Capture the cell that displays the provided text and extract its [x, y] central coordinate. 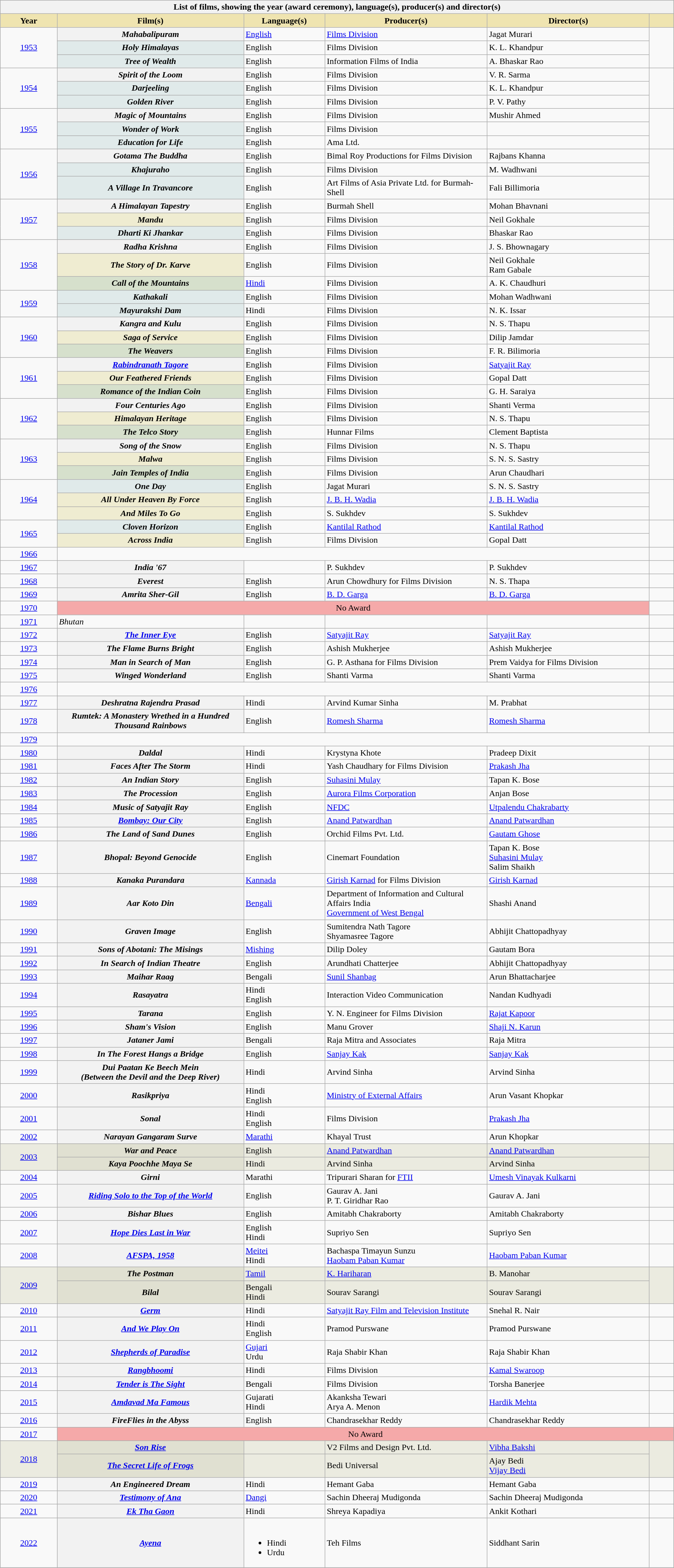
Wonder of Work [151, 129]
Rangbhoomi [151, 1370]
1994 [29, 995]
Tapan K. BoseSuhasini MulaySalim Shaikh [568, 857]
1982 [29, 780]
2011 [29, 1328]
Kannada [284, 880]
N. S. Thapa [568, 581]
Anjan Bose [568, 793]
1954 [29, 88]
Tamil [284, 1274]
Gaurav A. Jani [568, 1196]
2022 [29, 1543]
All Under Heaven By Force [151, 500]
Bombay: Our City [151, 820]
Rasayatra [151, 995]
V. R. Sarma [568, 75]
Fali Billimoria [568, 188]
Across India [151, 540]
Vibha Bakshi [568, 1448]
Khayal Trust [406, 1137]
GujaratiHindi [284, 1402]
Y. N. Engineer for Films Division [406, 1013]
Art Films of Asia Private Ltd. for Burmah-Shell [406, 188]
2012 [29, 1352]
1962 [29, 418]
Daldal [151, 753]
Hope Dies Last in War [151, 1233]
Arvind Kumar Sinha [406, 703]
One Day [151, 486]
Producer(s) [406, 21]
Raja Mitra [568, 1040]
The Postman [151, 1274]
Tripurari Sharan for FTII [406, 1177]
Gautam Bora [568, 950]
BengaliHindi [284, 1292]
Arundhati Chatterjee [406, 963]
Dangi [284, 1498]
Jataner Jami [151, 1040]
1992 [29, 963]
Neil GokhaleRam Gabale [568, 265]
Siddhant Sarin [568, 1543]
V2 Films and Design Pvt. Ltd. [406, 1448]
In The Forest Hangs a Bridge [151, 1054]
Ministry of External Affairs [406, 1095]
1998 [29, 1054]
Akanksha TewariArya A. Menon [406, 1402]
G. P. Asthana for Films Division [406, 662]
2010 [29, 1310]
1979 [29, 739]
Amdavad Ma Famous [151, 1402]
Orchid Films Pvt. Ltd. [406, 834]
1985 [29, 820]
Rajat Kapoor [568, 1013]
Dharti Ki Jhankar [151, 233]
Language(s) [284, 21]
Narayan Gangaram Surve [151, 1137]
Pradeep Dixit [568, 753]
2003 [29, 1157]
Hardik Mehta [568, 1402]
2018 [29, 1459]
Bachaspa Timayun SunzuHaobam Paban Kumar [406, 1255]
Bedi Universal [406, 1466]
Sons of Abotani: The Misings [151, 950]
Neil Gokhale [568, 220]
Ankit Kothari [568, 1511]
Tarana [151, 1013]
A. K. Chaudhuri [568, 283]
2008 [29, 1255]
2017 [29, 1434]
Mandu [151, 220]
Sunil Shanbag [406, 977]
1965 [29, 533]
Sham's Vision [151, 1027]
Maihar Raag [151, 977]
1984 [29, 807]
Gotama The Buddha [151, 156]
1961 [29, 378]
Rabindranath Tagore [151, 364]
1997 [29, 1040]
Film(s) [151, 21]
And We Play On [151, 1328]
Year [29, 21]
Prem Vaidya for Films Division [568, 662]
Magic of Mountains [151, 115]
1972 [29, 635]
Son Rise [151, 1448]
Testimony of Ana [151, 1498]
Khajuraho [151, 170]
1971 [29, 622]
A Himalayan Tapestry [151, 206]
Education for Life [151, 142]
M. Wadhwani [568, 170]
Deshratna Rajendra Prasad [151, 703]
HindiUrdu [284, 1543]
Bhaskar Rao [568, 233]
Bishar Blues [151, 1214]
1978 [29, 721]
Manu Grover [406, 1027]
Cloven Horizon [151, 527]
Shanti Verma [568, 405]
India '67 [151, 567]
The Story of Dr. Karve [151, 265]
Mohan Wadhwani [568, 297]
Arun Khopkar [568, 1137]
Kamal Swaroop [568, 1370]
1986 [29, 834]
P. V. Pathy [568, 102]
EnglishHindi [284, 1233]
Burmah Shell [406, 206]
Shepherds of Paradise [151, 1352]
2009 [29, 1285]
Ek Tha Gaon [151, 1511]
Rajbans Khanna [568, 156]
Call of the Mountains [151, 283]
1995 [29, 1013]
Hunnar Films [406, 432]
Aurora Films Corporation [406, 793]
Golden River [151, 102]
1966 [29, 554]
2016 [29, 1420]
Satyajit Ray Film and Television Institute [406, 1310]
GujariUrdu [284, 1352]
2019 [29, 1484]
1976 [29, 689]
1967 [29, 567]
2006 [29, 1214]
Gaurav A. JaniP. T. Giridhar Rao [406, 1196]
Graven Image [151, 931]
Arun Chaudhari [568, 473]
Winged Wonderland [151, 676]
1987 [29, 857]
Riding Solo to the Top of the World [151, 1196]
Cinemart Foundation [406, 857]
1999 [29, 1072]
Kangra and Kulu [151, 324]
Man in Search of Man [151, 662]
A Village In Travancore [151, 188]
Faces After The Storm [151, 766]
FireFlies in the Abyss [151, 1420]
Suhasini Mulay [406, 780]
N. K. Issar [568, 310]
Snehal R. Nair [568, 1310]
2007 [29, 1233]
Bhutan [151, 622]
2014 [29, 1384]
Sonal [151, 1118]
2005 [29, 1196]
Shashi Anand [568, 903]
NFDC [406, 807]
G. H. Saraiya [568, 391]
Krystyna Khote [406, 753]
2004 [29, 1177]
2021 [29, 1511]
Ayena [151, 1543]
Department of Information and Cultural Affairs IndiaGovernment of West Bengal [406, 903]
1955 [29, 129]
1958 [29, 265]
J. S. Bhownagary [568, 247]
Tree of Wealth [151, 61]
1953 [29, 48]
Girni [151, 1177]
Darjeeling [151, 88]
F. R. Bilimoria [568, 351]
1957 [29, 220]
Director(s) [568, 21]
Umesh Vinayak Kulkarni [568, 1177]
Sumitendra Nath TagoreShyamasree Tagore [406, 931]
1968 [29, 581]
1963 [29, 459]
Kanaka Purandara [151, 880]
Raja Mitra and Associates [406, 1040]
Teh Films [406, 1543]
1960 [29, 337]
Haobam Paban Kumar [568, 1255]
Girish Karnad for Films Division [406, 880]
Ajay BediVijay Bedi [568, 1466]
Aar Koto Din [151, 903]
The Weavers [151, 351]
Song of the Snow [151, 446]
1980 [29, 753]
2020 [29, 1498]
MeiteiHindi [284, 1255]
Dilip Doley [406, 950]
1975 [29, 676]
Arun Chowdhury for Films Division [406, 581]
In Search of Indian Theatre [151, 963]
Kaya Poochhe Maya Se [151, 1164]
War and Peace [151, 1150]
1959 [29, 304]
Germ [151, 1310]
Tapan K. Bose [568, 780]
Bhopal: Beyond Genocide [151, 857]
Mushir Ahmed [568, 115]
2002 [29, 1137]
Arun Bhattacharjee [568, 977]
1973 [29, 649]
Ama Ltd. [406, 142]
Dilip Jamdar [568, 337]
Mayurakshi Dam [151, 310]
Tender is The Sight [151, 1384]
2000 [29, 1095]
1983 [29, 793]
2015 [29, 1402]
Music of Satyajit Ray [151, 807]
1977 [29, 703]
Four Centuries Ago [151, 405]
Torsha Banerjee [568, 1384]
The Flame Burns Bright [151, 649]
1969 [29, 594]
Our Feathered Friends [151, 378]
Shaji N. Karun [568, 1027]
K. Hariharan [406, 1274]
An Engineered Dream [151, 1484]
1956 [29, 174]
Mohan Bhavnani [568, 206]
B. Manohar [568, 1274]
M. Prabhat [568, 703]
Everest [151, 581]
1981 [29, 766]
1991 [29, 950]
Rasikpriya [151, 1095]
Kathakali [151, 297]
The Procession [151, 793]
The Secret Life of Frogs [151, 1466]
1970 [29, 608]
Information Films of India [406, 61]
The Telco Story [151, 432]
1989 [29, 903]
Clement Baptista [568, 432]
Dui Paatan Ke Beech Mein(Between the Devil and the Deep River) [151, 1072]
Jain Temples of India [151, 473]
Shreya Kapadiya [406, 1511]
Bimal Roy Productions for Films Division [406, 156]
AFSPA, 1958 [151, 1255]
The Inner Eye [151, 635]
List of films, showing the year (award ceremony), language(s), producer(s) and director(s) [337, 7]
Himalayan Heritage [151, 419]
And Miles To Go [151, 513]
1990 [29, 931]
Yash Chaudhary for Films Division [406, 766]
Romance of the Indian Coin [151, 391]
Holy Himalayas [151, 48]
Rumtek: A Monastery Wrethed in a Hundred Thousand Rainbows [151, 721]
The Land of Sand Dunes [151, 834]
1993 [29, 977]
Radha Krishna [151, 247]
1996 [29, 1027]
Arun Vasant Khopkar [568, 1095]
2001 [29, 1118]
Interaction Video Communication [406, 995]
1964 [29, 500]
Mahabalipuram [151, 34]
1974 [29, 662]
Nandan Kudhyadi [568, 995]
Malwa [151, 459]
Utpalendu Chakrabarty [568, 807]
2013 [29, 1370]
Mishing [284, 950]
An Indian Story [151, 780]
Bilal [151, 1292]
Girish Karnad [568, 880]
Amrita Sher-Gil [151, 594]
1988 [29, 880]
Saga of Service [151, 337]
Spirit of the Loom [151, 75]
A. Bhaskar Rao [568, 61]
Gautam Ghose [568, 834]
